Return the (X, Y) coordinate for the center point of the cell that contains the specified text.  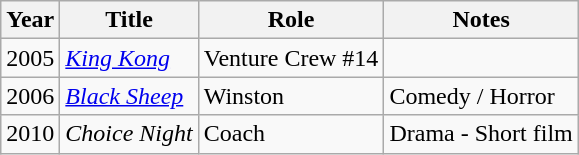
Venture Crew #14 (291, 58)
Role (291, 20)
King Kong (129, 58)
Year (30, 20)
Title (129, 20)
Coach (291, 134)
2006 (30, 96)
Comedy / Horror (481, 96)
2010 (30, 134)
2005 (30, 58)
Winston (291, 96)
Drama - Short film (481, 134)
Black Sheep (129, 96)
Choice Night (129, 134)
Notes (481, 20)
